Scan for the cell matching the given text and deliver its [x, y] coordinate at center. 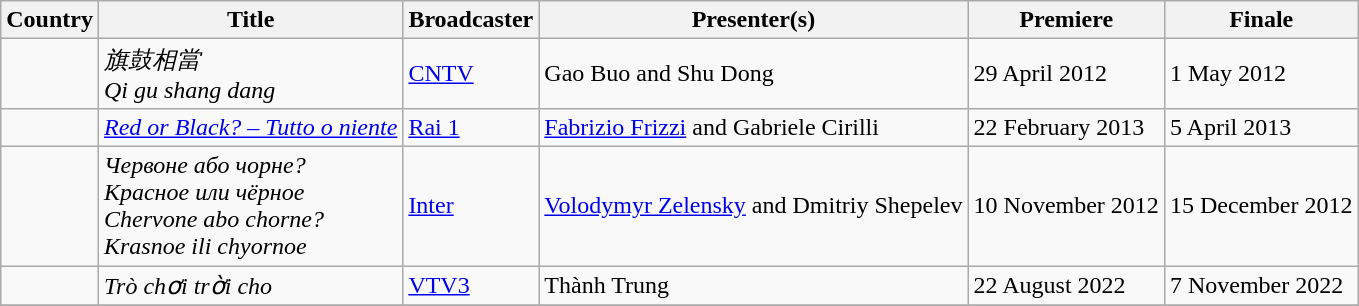
Volodymyr Zelensky and Dmitriy Shepelev [754, 206]
7 November 2022 [1261, 286]
Country [50, 20]
Title [250, 20]
Broadcaster [471, 20]
Trò chơi trời cho [250, 286]
1 May 2012 [1261, 74]
Червоне або чорне?Красное или чёрноеChervone abo chorne?Krasnoe ili chyornoe [250, 206]
CNTV [471, 74]
Fabrizio Frizzi and Gabriele Cirilli [754, 127]
10 November 2012 [1066, 206]
Inter [471, 206]
5 April 2013 [1261, 127]
29 April 2012 [1066, 74]
22 August 2022 [1066, 286]
旗鼓相當Qi gu shang dang [250, 74]
Presenter(s) [754, 20]
Finale [1261, 20]
VTV3 [471, 286]
Red or Black? – Tutto o niente [250, 127]
22 February 2013 [1066, 127]
15 December 2012 [1261, 206]
Premiere [1066, 20]
Thành Trung [754, 286]
Rai 1 [471, 127]
Gao Buo and Shu Dong [754, 74]
